Locate the cell with the specified text and output its (X, Y) center coordinate. 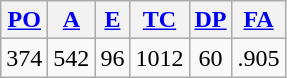
542 (72, 58)
374 (24, 58)
A (72, 20)
.905 (258, 58)
PO (24, 20)
E (112, 20)
1012 (160, 58)
60 (210, 58)
TC (160, 20)
FA (258, 20)
96 (112, 58)
DP (210, 20)
